Identify which cell holds the provided text, then report its [X, Y] central coordinate. 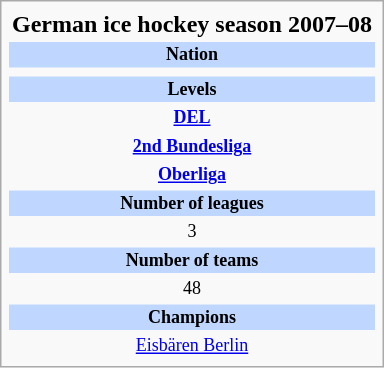
2nd Bundesliga [192, 147]
Eisbären Berlin [192, 346]
German ice hockey season 2007–08 [192, 24]
48 [192, 289]
Nation [192, 55]
Oberliga [192, 175]
Number of leagues [192, 204]
Champions [192, 318]
DEL [192, 118]
3 [192, 232]
Number of teams [192, 261]
Levels [192, 90]
